Return [X, Y] of the center of cell containing provided text 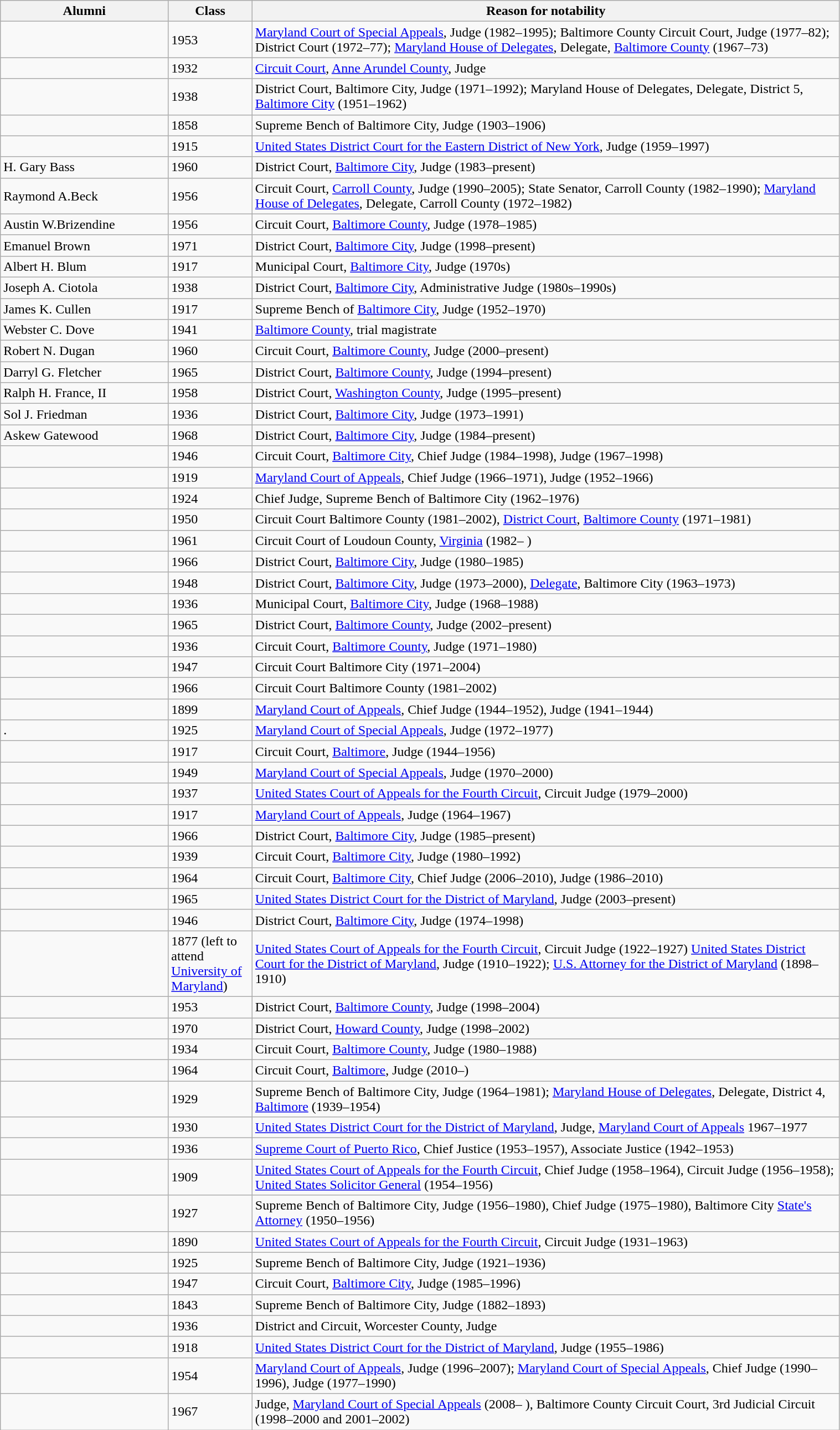
1932 [210, 68]
Circuit Court Baltimore City (1971–2004) [546, 667]
Maryland Court of Appeals, Chief Judge (1966–1971), Judge (1952–1966) [546, 477]
1934 [210, 1050]
Austin W.Brizendine [84, 224]
H. Gary Bass [84, 167]
District Court, Washington County, Judge (1995–present) [546, 393]
Municipal Court, Baltimore City, Judge (1970s) [546, 266]
1967 [210, 1411]
District Court, Baltimore City, Judge (1984–present) [546, 435]
Municipal Court, Baltimore City, Judge (1968–1988) [546, 604]
1843 [210, 1305]
1909 [210, 1177]
1949 [210, 773]
United States District Court for the District of Maryland, Judge (1955–1986) [546, 1347]
Alumni [84, 11]
District Court, Baltimore City, Judge (1973–1991) [546, 414]
1929 [210, 1099]
Sol J. Friedman [84, 414]
1937 [210, 794]
Circuit Court, Baltimore County, Judge (1978–1985) [546, 224]
Chief Judge, Supreme Bench of Baltimore City (1962–1976) [546, 498]
Baltimore County, trial magistrate [546, 330]
District Court, Baltimore City, Judge (1971–1992); Maryland House of Delegates, Delegate, District 5, Baltimore City (1951–1962) [546, 96]
1939 [210, 857]
District Court, Baltimore County, Judge (1994–present) [546, 372]
Circuit Court, Baltimore City, Chief Judge (1984–1998), Judge (1967–1998) [546, 456]
District Court, Baltimore County, Judge (1998–2004) [546, 1007]
Judge, Maryland Court of Special Appeals (2008– ), Baltimore County Circuit Court, 3rd Judicial Circuit (1998–2000 and 2001–2002) [546, 1411]
1915 [210, 146]
District and Circuit, Worcester County, Judge [546, 1326]
Circuit Court, Baltimore, Judge (1944–1956) [546, 752]
United States District Court for the Eastern District of New York, Judge (1959–1997) [546, 146]
1968 [210, 435]
1919 [210, 477]
Maryland Court of Appeals, Judge (1964–1967) [546, 815]
Supreme Bench of Baltimore City, Judge (1952–1970) [546, 308]
1958 [210, 393]
Supreme Bench of Baltimore City, Judge (1903–1906) [546, 125]
1941 [210, 330]
United States Court of Appeals for the Fourth Circuit, Circuit Judge (1979–2000) [546, 794]
1950 [210, 519]
1924 [210, 498]
Raymond A.Beck [84, 196]
District Court, Baltimore City, Judge (1985–present) [546, 836]
Supreme Bench of Baltimore City, Judge (1956–1980), Chief Judge (1975–1980), Baltimore City State's Attorney (1950–1956) [546, 1213]
Circuit Court, Baltimore County, Judge (1980–1988) [546, 1050]
Circuit Court, Baltimore City, Chief Judge (2006–2010), Judge (1986–2010) [546, 878]
Robert N. Dugan [84, 351]
1858 [210, 125]
1930 [210, 1128]
Emanuel Brown [84, 245]
United States Court of Appeals for the Fourth Circuit, Circuit Judge (1931–1963) [546, 1242]
District Court, Baltimore City, Judge (1983–present) [546, 167]
Circuit Court of Loudoun County, Virginia (1982– ) [546, 541]
Circuit Court, Baltimore County, Judge (2000–present) [546, 351]
Albert H. Blum [84, 266]
Maryland Court of Appeals, Chief Judge (1944–1952), Judge (1941–1944) [546, 709]
District Court, Baltimore City, Judge (1998–present) [546, 245]
Circuit Court Baltimore County (1981–2002), District Court, Baltimore County (1971–1981) [546, 519]
1899 [210, 709]
United States District Court for the District of Maryland, Judge (2003–present) [546, 899]
1918 [210, 1347]
. [84, 731]
Supreme Court of Puerto Rico, Chief Justice (1953–1957), Associate Justice (1942–1953) [546, 1149]
Circuit Court, Baltimore, Judge (2010–) [546, 1071]
Maryland Court of Special Appeals, Judge (1972–1977) [546, 731]
District Court, Baltimore City, Judge (1973–2000), Delegate, Baltimore City (1963–1973) [546, 583]
Reason for notability [546, 11]
Supreme Bench of Baltimore City, Judge (1882–1893) [546, 1305]
Circuit Court, Baltimore County, Judge (1971–1980) [546, 646]
Circuit Court, Baltimore City, Judge (1980–1992) [546, 857]
1971 [210, 245]
District Court, Baltimore City, Administrative Judge (1980s–1990s) [546, 287]
Webster C. Dove [84, 330]
Class [210, 11]
1927 [210, 1213]
Circuit Court, Baltimore City, Judge (1985–1996) [546, 1284]
Supreme Bench of Baltimore City, Judge (1964–1981); Maryland House of Delegates, Delegate, District 4, Baltimore (1939–1954) [546, 1099]
Supreme Bench of Baltimore City, Judge (1921–1936) [546, 1263]
District Court, Baltimore County, Judge (2002–present) [546, 625]
Askew Gatewood [84, 435]
1877 (left to attend University of Maryland) [210, 964]
Circuit Court, Anne Arundel County, Judge [546, 68]
1948 [210, 583]
United States District Court for the District of Maryland, Judge, Maryland Court of Appeals 1967–1977 [546, 1128]
District Court, Baltimore City, Judge (1974–1998) [546, 920]
James K. Cullen [84, 308]
Maryland Court of Special Appeals, Judge (1970–2000) [546, 773]
1961 [210, 541]
1890 [210, 1242]
Circuit Court Baltimore County (1981–2002) [546, 688]
1954 [210, 1376]
Ralph H. France, II [84, 393]
District Court, Baltimore City, Judge (1980–1985) [546, 562]
Joseph A. Ciotola [84, 287]
Maryland Court of Appeals, Judge (1996–2007); Maryland Court of Special Appeals, Chief Judge (1990–1996), Judge (1977–1990) [546, 1376]
District Court, Howard County, Judge (1998–2002) [546, 1028]
1970 [210, 1028]
Darryl G. Fletcher [84, 372]
